Pinpoint the cell where the given text exists, returning its [X, Y] midpoint coordinate. 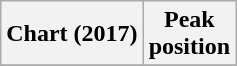
Peak position [189, 34]
Chart (2017) [72, 34]
